Determine the (x, y) coordinate at the center of the cell enclosing the given text.  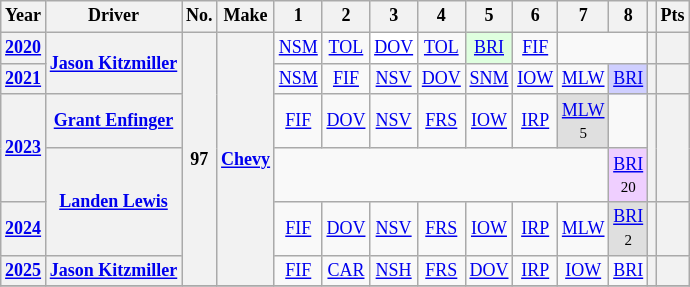
97 (200, 160)
2 (346, 16)
5 (489, 16)
MLW5 (584, 121)
Chevy (246, 160)
7 (584, 16)
2021 (24, 78)
BRI20 (628, 175)
BRI2 (628, 229)
Make (246, 16)
8 (628, 16)
Landen Lewis (113, 202)
4 (441, 16)
2023 (24, 148)
3 (394, 16)
NSH (394, 270)
1 (298, 16)
Driver (113, 16)
Pts (672, 16)
Year (24, 16)
No. (200, 16)
2025 (24, 270)
6 (536, 16)
2024 (24, 229)
Grant Enfinger (113, 121)
CAR (346, 270)
SNM (489, 78)
2020 (24, 48)
